Extract the [x, y] coordinate from the center of the cell holding the provided text.  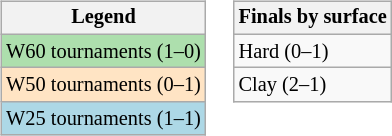
Clay (2–1) [313, 85]
W50 tournaments (0–1) [103, 85]
W60 tournaments (1–0) [103, 51]
Hard (0–1) [313, 51]
Legend [103, 18]
Finals by surface [313, 18]
W25 tournaments (1–1) [103, 119]
